Scan for the cell matching the given text and deliver its (X, Y) coordinate at center. 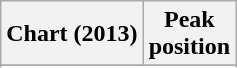
Peakposition (189, 34)
Chart (2013) (72, 34)
